Locate the cell with the specified text and output its [X, Y] center coordinate. 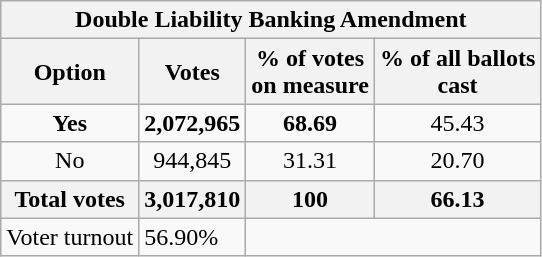
31.31 [310, 161]
68.69 [310, 123]
Voter turnout [70, 237]
Option [70, 72]
45.43 [457, 123]
3,017,810 [192, 199]
2,072,965 [192, 123]
Double Liability Banking Amendment [271, 20]
56.90% [192, 237]
944,845 [192, 161]
% of voteson measure [310, 72]
Total votes [70, 199]
66.13 [457, 199]
% of all ballotscast [457, 72]
Yes [70, 123]
Votes [192, 72]
100 [310, 199]
No [70, 161]
20.70 [457, 161]
